Locate the cell with the specified text and output its [X, Y] center coordinate. 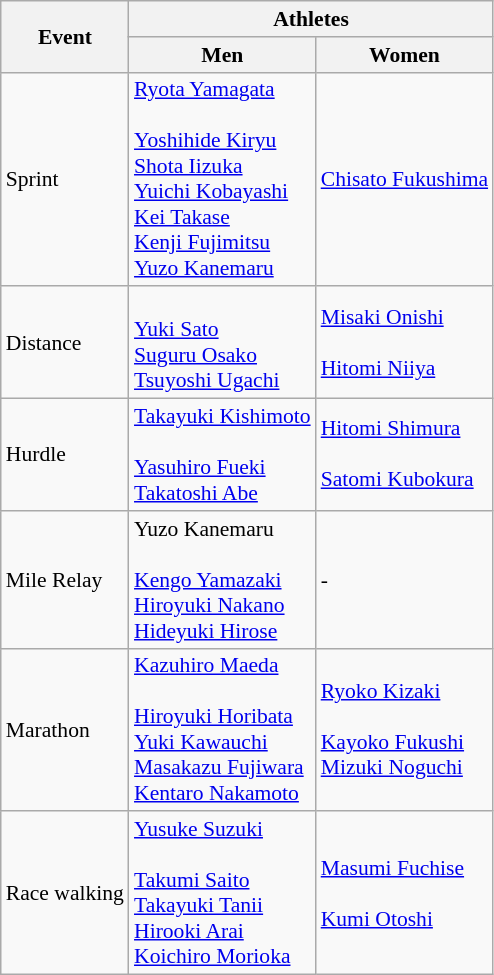
Event [65, 36]
Masumi Fuchise Kumi Otoshi [404, 894]
Sprint [65, 179]
Hitomi Shimura Satomi Kubokura [404, 455]
Ryoko Kizaki Kayoko Fukushi Mizuki Noguchi [404, 730]
Yuki Sato Suguru Osako Tsuyoshi Ugachi [222, 343]
Men [222, 55]
Misaki Onishi Hitomi Niiya [404, 343]
Chisato Fukushima [404, 179]
- [404, 580]
Kazuhiro Maeda Hiroyuki Horibata Yuki Kawauchi Masakazu Fujiwara Kentaro Nakamoto [222, 730]
Mile Relay [65, 580]
Hurdle [65, 455]
Race walking [65, 894]
Marathon [65, 730]
Distance [65, 343]
Ryota Yamagata Yoshihide Kiryu Shota Iizuka Yuichi Kobayashi Kei Takase Kenji Fujimitsu Yuzo Kanemaru [222, 179]
Yuzo Kanemaru Kengo Yamazaki Hiroyuki Nakano Hideyuki Hirose [222, 580]
Athletes [311, 19]
Women [404, 55]
Yusuke Suzuki Takumi Saito Takayuki Tanii Hirooki Arai Koichiro Morioka [222, 894]
Takayuki Kishimoto Yasuhiro Fueki Takatoshi Abe [222, 455]
